Return the (x, y) coordinate for the center point of the cell that contains the specified text.  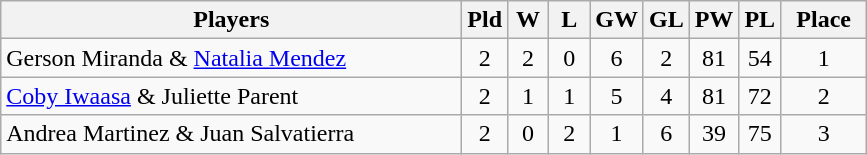
72 (760, 96)
PL (760, 20)
PW (714, 20)
W (528, 20)
GW (617, 20)
Players (232, 20)
Coby Iwaasa & Juliette Parent (232, 96)
75 (760, 134)
39 (714, 134)
Andrea Martinez & Juan Salvatierra (232, 134)
54 (760, 58)
Place (824, 20)
Pld (485, 20)
5 (617, 96)
L (570, 20)
GL (666, 20)
3 (824, 134)
Gerson Miranda & Natalia Mendez (232, 58)
4 (666, 96)
